Provide the [X, Y] coordinate of the cell's center where the given text is located.  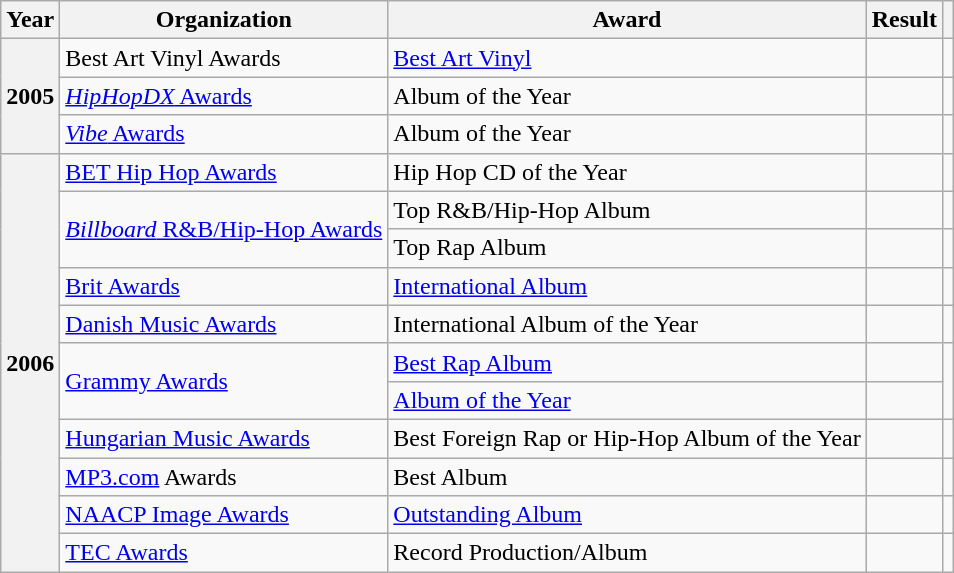
Result [904, 20]
Hungarian Music Awards [224, 438]
Best Rap Album [627, 362]
HipHopDX Awards [224, 96]
Best Art Vinyl Awards [224, 58]
Brit Awards [224, 286]
Vibe Awards [224, 134]
Top Rap Album [627, 248]
Outstanding Album [627, 515]
Year [30, 20]
Hip Hop CD of the Year [627, 172]
MP3.com Awards [224, 477]
NAACP Image Awards [224, 515]
Organization [224, 20]
Best Art Vinyl [627, 58]
Danish Music Awards [224, 324]
Best Album [627, 477]
International Album [627, 286]
International Album of the Year [627, 324]
Best Foreign Rap or Hip-Hop Album of the Year [627, 438]
TEC Awards [224, 553]
Billboard R&B/Hip-Hop Awards [224, 229]
Award [627, 20]
2006 [30, 362]
Grammy Awards [224, 381]
2005 [30, 96]
Record Production/Album [627, 553]
BET Hip Hop Awards [224, 172]
Top R&B/Hip-Hop Album [627, 210]
